Scan for the cell matching the given text and deliver its (X, Y) coordinate at center. 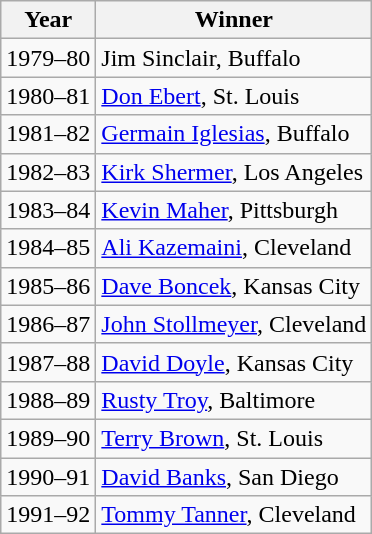
1980–81 (48, 96)
Rusty Troy, Baltimore (234, 400)
1983–84 (48, 210)
1982–83 (48, 172)
1988–89 (48, 400)
1981–82 (48, 134)
David Banks, San Diego (234, 477)
1979–80 (48, 58)
1986–87 (48, 324)
1990–91 (48, 477)
1985–86 (48, 286)
Tommy Tanner, Cleveland (234, 515)
1991–92 (48, 515)
1989–90 (48, 438)
Germain Iglesias, Buffalo (234, 134)
John Stollmeyer, Cleveland (234, 324)
1984–85 (48, 248)
Kirk Shermer, Los Angeles (234, 172)
David Doyle, Kansas City (234, 362)
1987–88 (48, 362)
Jim Sinclair, Buffalo (234, 58)
Don Ebert, St. Louis (234, 96)
Winner (234, 20)
Ali Kazemaini, Cleveland (234, 248)
Year (48, 20)
Terry Brown, St. Louis (234, 438)
Kevin Maher, Pittsburgh (234, 210)
Dave Boncek, Kansas City (234, 286)
